Search for the cell housing the specified text and yield its (x, y) center coordinate. 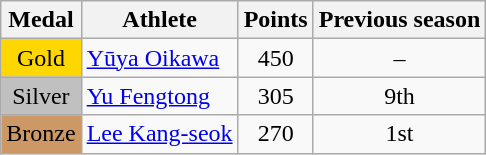
1st (400, 134)
Yu Fengtong (160, 96)
Yūya Oikawa (160, 58)
Bronze (41, 134)
Previous season (400, 20)
Medal (41, 20)
270 (276, 134)
– (400, 58)
Athlete (160, 20)
Silver (41, 96)
Gold (41, 58)
305 (276, 96)
Points (276, 20)
Lee Kang-seok (160, 134)
9th (400, 96)
450 (276, 58)
